Scan for the cell matching the given text and deliver its (x, y) coordinate at center. 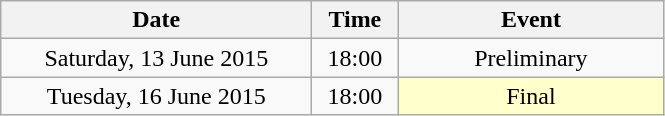
Time (355, 20)
Preliminary (531, 58)
Saturday, 13 June 2015 (156, 58)
Event (531, 20)
Final (531, 96)
Date (156, 20)
Tuesday, 16 June 2015 (156, 96)
